For the text-containing cell, return its midpoint in (X, Y) coordinate format. 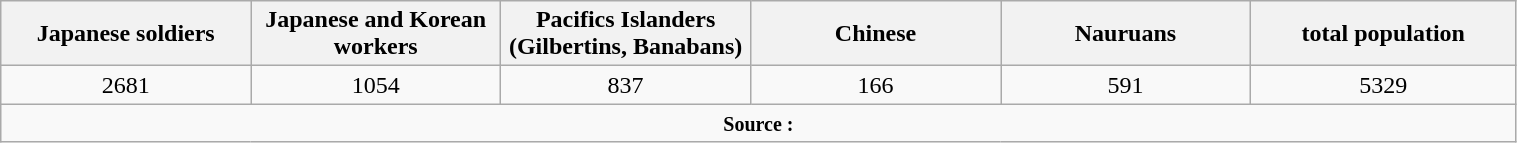
5329 (1383, 85)
Nauruans (1125, 34)
2681 (126, 85)
Source : (758, 123)
837 (626, 85)
Pacifics Islanders (Gilbertins, Banabans) (626, 34)
Japanese and Korean workers (376, 34)
1054 (376, 85)
Chinese (876, 34)
Japanese soldiers (126, 34)
total population (1383, 34)
591 (1125, 85)
166 (876, 85)
